Pinpoint the cell where the given text exists, returning its (X, Y) midpoint coordinate. 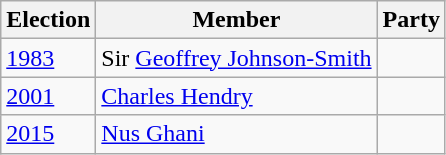
Nus Ghani (236, 134)
Member (236, 20)
2001 (48, 96)
1983 (48, 58)
Party (411, 20)
Election (48, 20)
2015 (48, 134)
Charles Hendry (236, 96)
Sir Geoffrey Johnson-Smith (236, 58)
